Scan for the cell matching the given text and deliver its [x, y] coordinate at center. 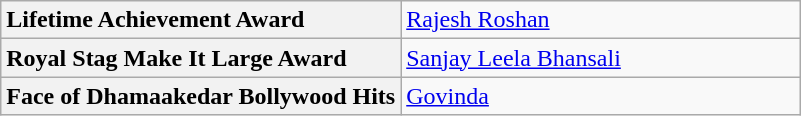
Govinda [601, 96]
Face of Dhamaakedar Bollywood Hits [201, 96]
Rajesh Roshan [601, 20]
Royal Stag Make It Large Award [201, 58]
Lifetime Achievement Award [201, 20]
Sanjay Leela Bhansali [601, 58]
